Determine the (X, Y) coordinate at the center of the cell enclosing the given text.  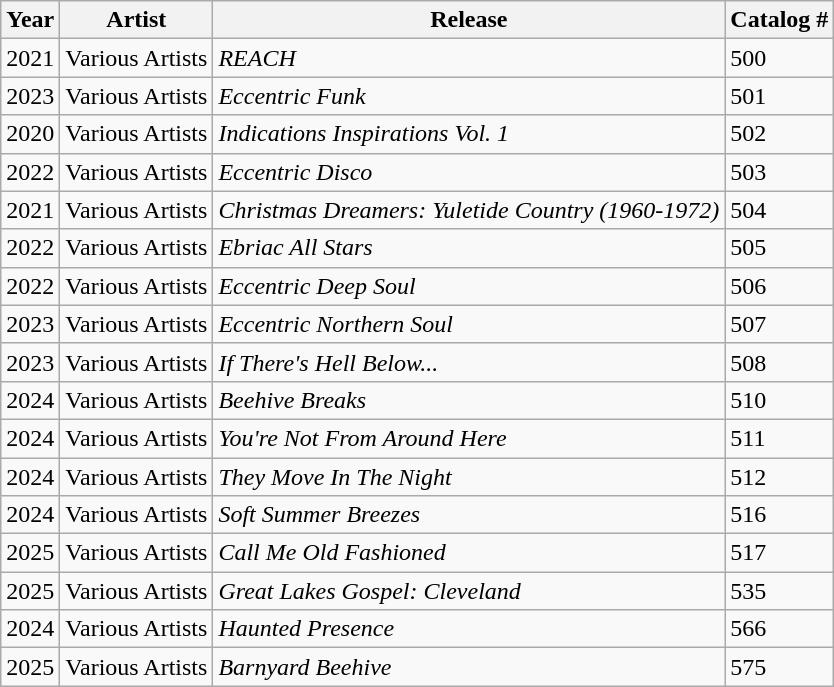
Eccentric Funk (469, 96)
Haunted Presence (469, 629)
512 (780, 477)
575 (780, 667)
506 (780, 286)
Christmas Dreamers: Yuletide Country (1960-1972) (469, 210)
You're Not From Around Here (469, 438)
Year (30, 20)
Indications Inspirations Vol. 1 (469, 134)
Release (469, 20)
Ebriac All Stars (469, 248)
502 (780, 134)
510 (780, 400)
Eccentric Northern Soul (469, 324)
505 (780, 248)
501 (780, 96)
Eccentric Disco (469, 172)
REACH (469, 58)
Catalog # (780, 20)
508 (780, 362)
535 (780, 591)
Call Me Old Fashioned (469, 553)
503 (780, 172)
Barnyard Beehive (469, 667)
566 (780, 629)
2020 (30, 134)
Soft Summer Breezes (469, 515)
Artist (136, 20)
Great Lakes Gospel: Cleveland (469, 591)
507 (780, 324)
They Move In The Night (469, 477)
500 (780, 58)
516 (780, 515)
Beehive Breaks (469, 400)
517 (780, 553)
504 (780, 210)
If There's Hell Below... (469, 362)
511 (780, 438)
Eccentric Deep Soul (469, 286)
